Output the [x, y] coordinate of the center of the cell containing the given text.  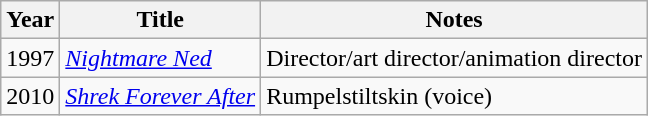
Rumpelstiltskin (voice) [454, 96]
1997 [30, 58]
Year [30, 20]
Notes [454, 20]
Shrek Forever After [160, 96]
Director/art director/animation director [454, 58]
Nightmare Ned [160, 58]
Title [160, 20]
2010 [30, 96]
